Output the (X, Y) coordinate of the center of the cell containing the given text.  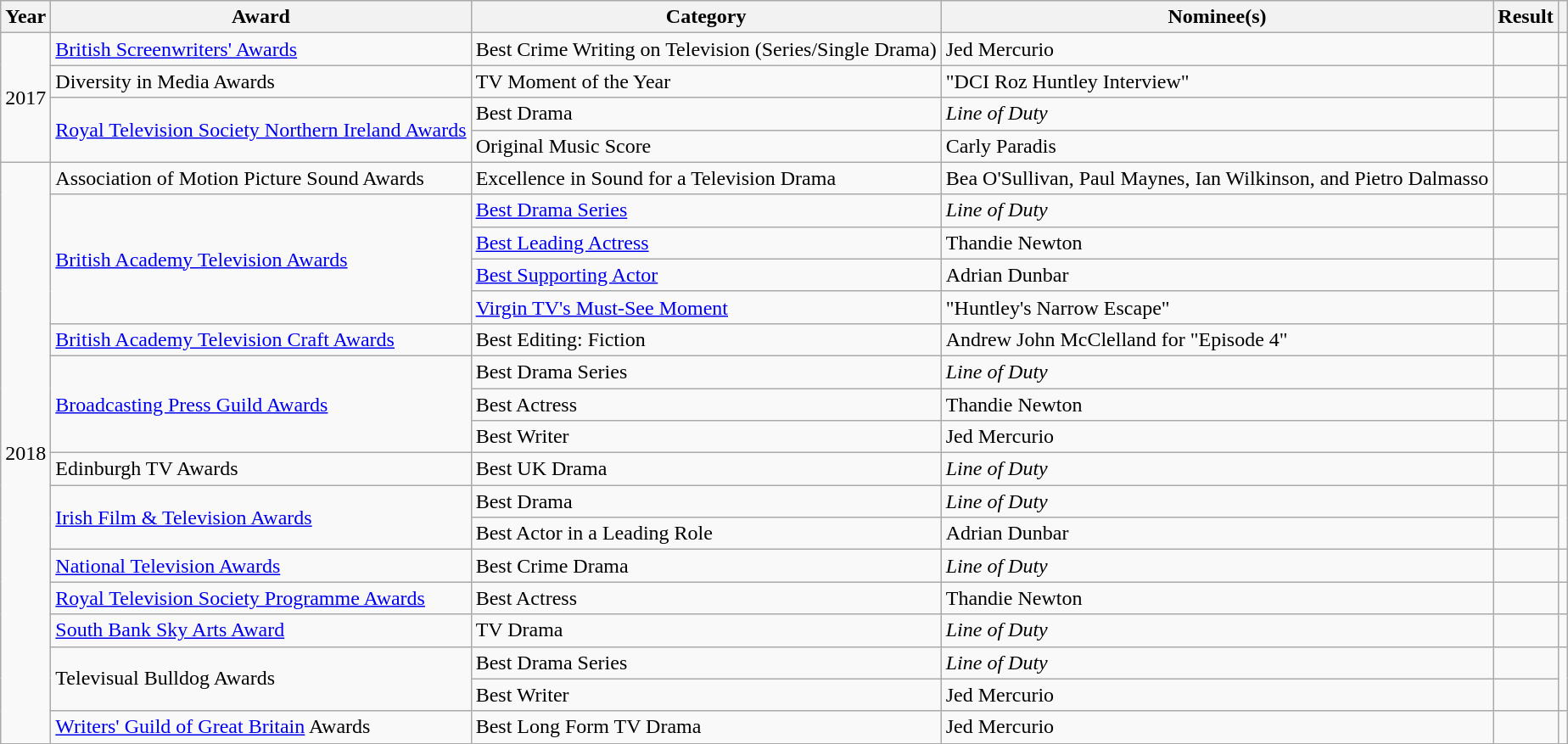
Televisual Bulldog Awards (261, 679)
Writers' Guild of Great Britain Awards (261, 727)
Original Music Score (706, 146)
British Academy Television Craft Awards (261, 339)
Year (25, 17)
TV Drama (706, 630)
Best Editing: Fiction (706, 339)
British Academy Television Awards (261, 259)
Bea O'Sullivan, Paul Maynes, Ian Wilkinson, and Pietro Dalmasso (1217, 178)
Award (261, 17)
"DCI Roz Huntley Interview" (1217, 81)
2018 (25, 453)
Irish Film & Television Awards (261, 517)
Association of Motion Picture Sound Awards (261, 178)
Royal Television Society Programme Awards (261, 598)
Andrew John McClelland for "Episode 4" (1217, 339)
Category (706, 17)
Broadcasting Press Guild Awards (261, 404)
2017 (25, 98)
Best UK Drama (706, 469)
Edinburgh TV Awards (261, 469)
Best Crime Writing on Television (Series/Single Drama) (706, 49)
Royal Television Society Northern Ireland Awards (261, 130)
Best Crime Drama (706, 566)
National Television Awards (261, 566)
Virgin TV's Must-See Moment (706, 307)
Diversity in Media Awards (261, 81)
Nominee(s) (1217, 17)
TV Moment of the Year (706, 81)
Best Long Form TV Drama (706, 727)
Best Actor in a Leading Role (706, 534)
Best Supporting Actor (706, 275)
Carly Paradis (1217, 146)
South Bank Sky Arts Award (261, 630)
"Huntley's Narrow Escape" (1217, 307)
Best Leading Actress (706, 243)
British Screenwriters' Awards (261, 49)
Excellence in Sound for a Television Drama (706, 178)
Result (1526, 17)
